Capture the cell that displays the provided text and extract its [X, Y] central coordinate. 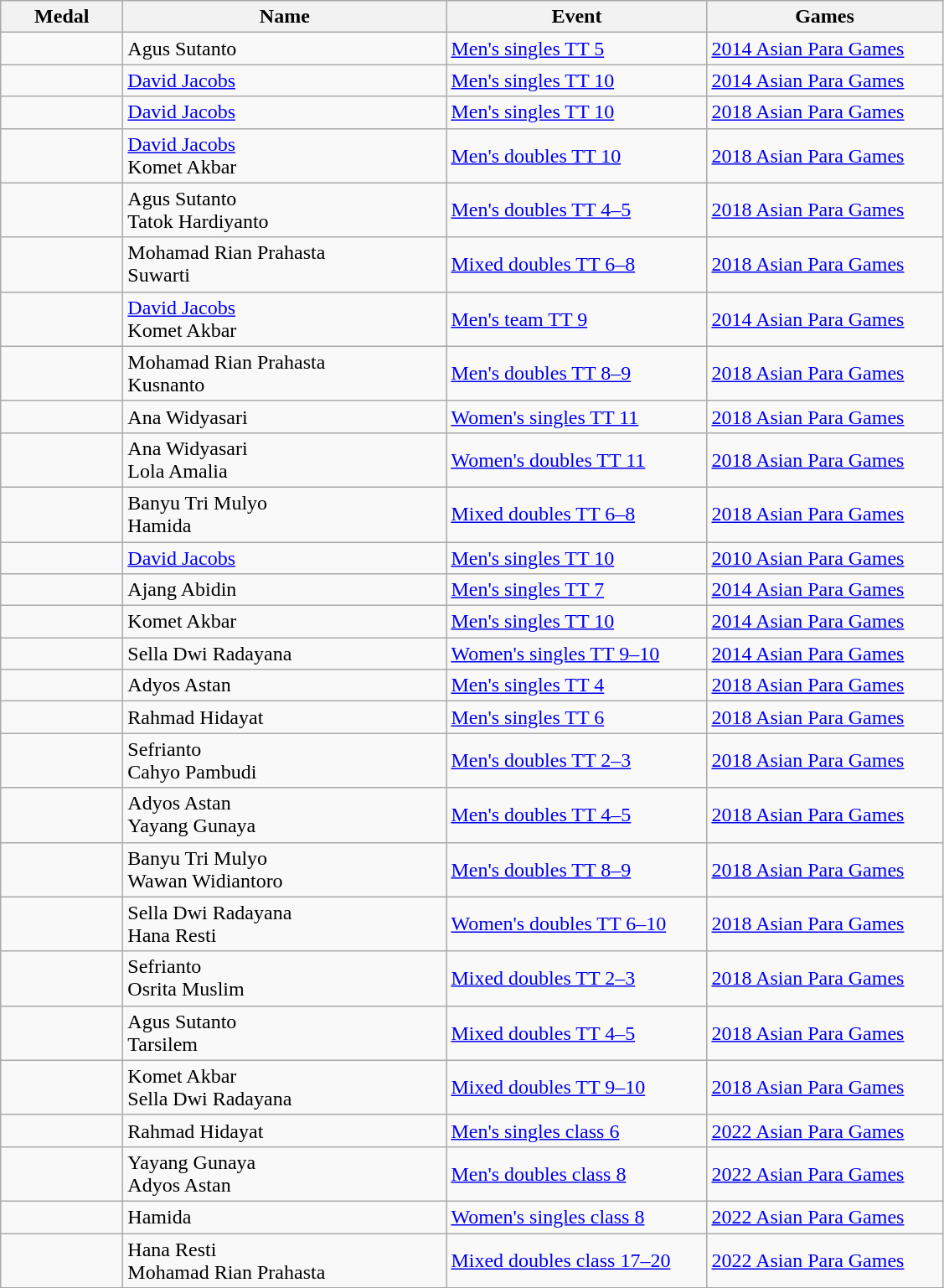
Medal [62, 17]
Men's singles TT 5 [576, 49]
Ana Widyasari [285, 416]
Men's singles TT 7 [576, 590]
Sefrianto Osrita Muslim [285, 979]
Event [576, 17]
Mohamad Rian Prahasta Suwarti [285, 265]
Men's team TT 9 [576, 318]
Name [285, 17]
Agus Sutanto Tatok Hardiyanto [285, 209]
Komet Akbar [285, 622]
Banyu Tri Mulyo Wawan Widiantoro [285, 870]
Mixed doubles TT 9–10 [576, 1088]
Games [824, 17]
Sella Dwi Radayana Hana Resti [285, 923]
Women's singles class 8 [576, 1217]
Agus Sutanto Tarsilem [285, 1032]
Ajang Abidin [285, 590]
Mixed doubles class 17–20 [576, 1260]
2010 Asian Para Games [824, 557]
Women's singles TT 9–10 [576, 654]
Mixed doubles TT 2–3 [576, 979]
Women's doubles TT 11 [576, 459]
Adyos Astan Yayang Gunaya [285, 815]
Ana Widyasari Lola Amalia [285, 459]
Mixed doubles TT 4–5 [576, 1032]
Mohamad Rian Prahasta Kusnanto [285, 374]
Women's doubles TT 6–10 [576, 923]
Men's doubles TT 10 [576, 156]
Sefrianto Cahyo Pambudi [285, 761]
Komet Akbar Sella Dwi Radayana [285, 1088]
Men's doubles TT 2–3 [576, 761]
Men's doubles class 8 [576, 1173]
Agus Sutanto [285, 49]
Adyos Astan [285, 685]
Men's singles TT 4 [576, 685]
Men's singles TT 6 [576, 717]
Men's singles class 6 [576, 1130]
Hana Resti Mohamad Rian Prahasta [285, 1260]
Hamida [285, 1217]
Sella Dwi Radayana [285, 654]
Banyu Tri Mulyo Hamida [285, 515]
Women's singles TT 11 [576, 416]
Yayang Gunaya Adyos Astan [285, 1173]
